Detect which cell encompasses the target text, then output its [X, Y] center coordinate. 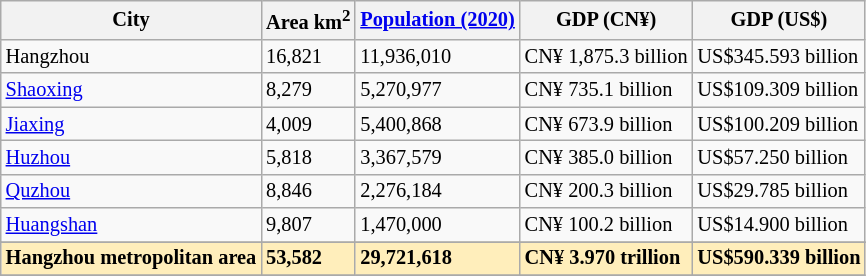
US$29.785 billion [780, 191]
City [131, 20]
US$345.593 billion [780, 56]
53,582 [308, 258]
Huangshan [131, 225]
1,470,000 [437, 225]
2,276,184 [437, 191]
8,279 [308, 90]
Shaoxing [131, 90]
US$14.900 billion [780, 225]
CN¥ 100.2 billion [606, 225]
CN¥ 735.1 billion [606, 90]
5,270,977 [437, 90]
5,818 [308, 157]
Jiaxing [131, 124]
Hangzhou [131, 56]
US$100.209 billion [780, 124]
16,821 [308, 56]
Area km2 [308, 20]
3,367,579 [437, 157]
Huzhou [131, 157]
Hangzhou metropolitan area [131, 258]
5,400,868 [437, 124]
US$590.339 billion [780, 258]
US$57.250 billion [780, 157]
CN¥ 673.9 billion [606, 124]
Population (2020) [437, 20]
11,936,010 [437, 56]
Quzhou [131, 191]
9,807 [308, 225]
CN¥ 3.970 trillion [606, 258]
CN¥ 385.0 billion [606, 157]
US$109.309 billion [780, 90]
8,846 [308, 191]
CN¥ 200.3 billion [606, 191]
4,009 [308, 124]
GDP (US$) [780, 20]
CN¥ 1,875.3 billion [606, 56]
29,721,618 [437, 258]
GDP (CN¥) [606, 20]
